Return the (X, Y) coordinate for the center point of the cell that contains the specified text.  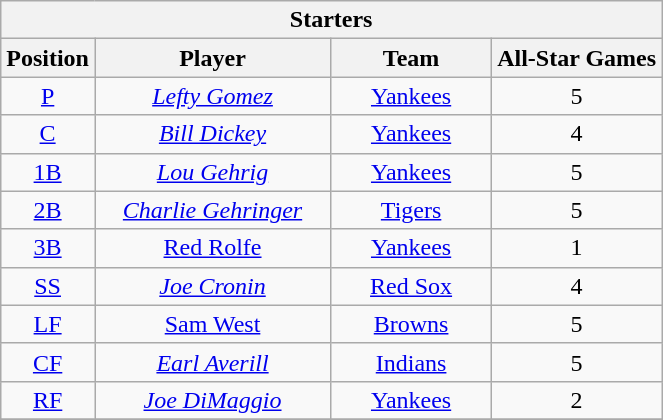
Indians (412, 362)
Red Sox (412, 286)
Browns (412, 324)
Lou Gehrig (212, 172)
1 (577, 248)
Team (412, 58)
Starters (332, 20)
Player (212, 58)
CF (48, 362)
Bill Dickey (212, 134)
2 (577, 400)
Red Rolfe (212, 248)
Earl Averill (212, 362)
P (48, 96)
C (48, 134)
LF (48, 324)
3B (48, 248)
Position (48, 58)
Charlie Gehringer (212, 210)
Tigers (412, 210)
SS (48, 286)
Joe DiMaggio (212, 400)
Lefty Gomez (212, 96)
Sam West (212, 324)
RF (48, 400)
All-Star Games (577, 58)
1B (48, 172)
2B (48, 210)
Joe Cronin (212, 286)
